Detect which cell encompasses the target text, then output its (X, Y) center coordinate. 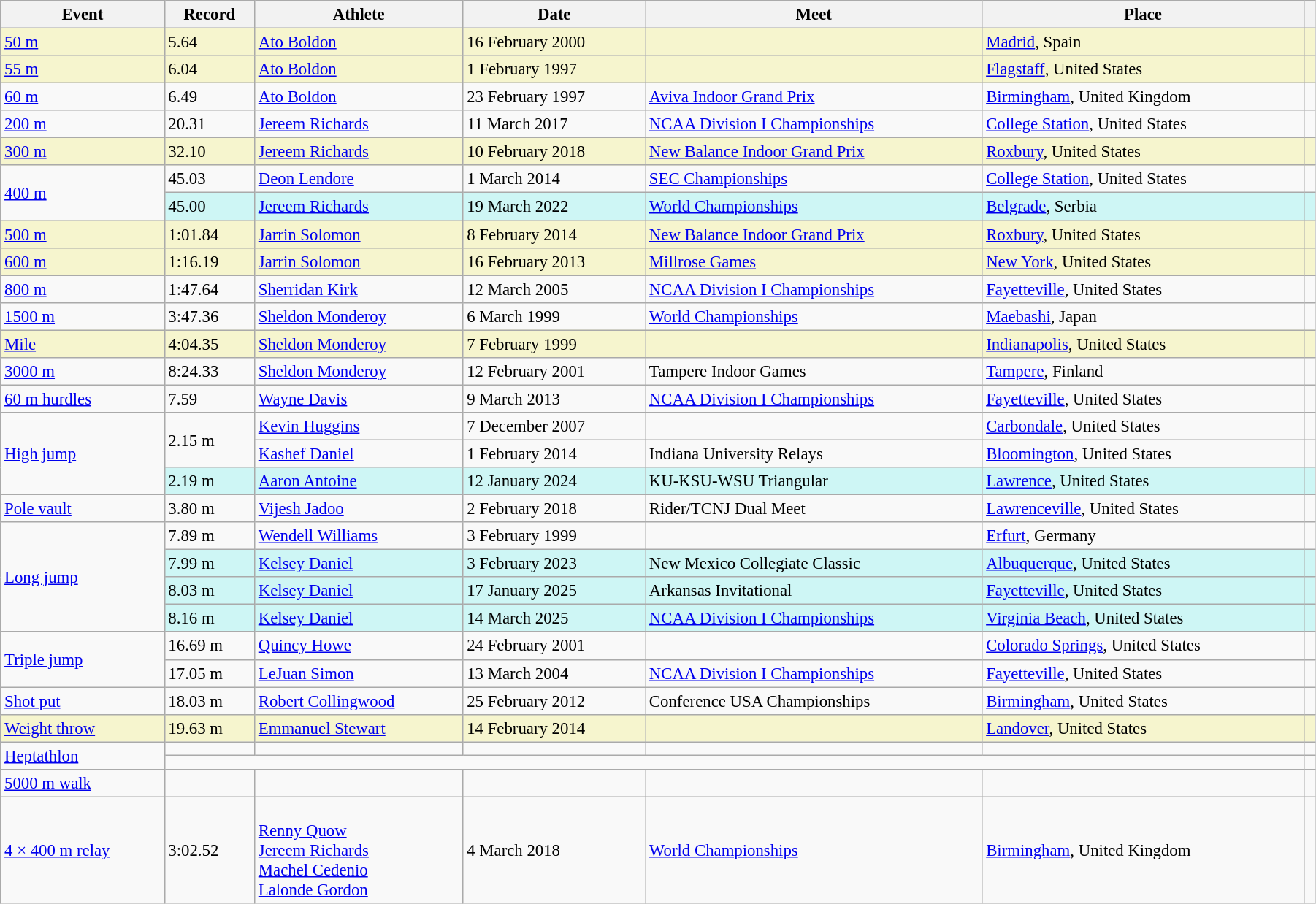
800 m (83, 289)
Mile (83, 344)
1 February 2014 (554, 453)
7.59 (209, 399)
Sherridan Kirk (358, 289)
60 m (83, 97)
Record (209, 15)
Tampere Indoor Games (814, 372)
12 January 2024 (554, 481)
55 m (83, 69)
Weight throw (83, 728)
2.15 m (209, 440)
Carbondale, United States (1143, 426)
1 February 1997 (554, 69)
5.64 (209, 42)
Heptathlon (83, 756)
New Mexico Collegiate Classic (814, 564)
Pole vault (83, 509)
Colorado Springs, United States (1143, 646)
Wendell Williams (358, 536)
3:47.36 (209, 316)
KU-KSU-WSU Triangular (814, 481)
Aviva Indoor Grand Prix (814, 97)
Conference USA Championships (814, 701)
Flagstaff, United States (1143, 69)
4 × 400 m relay (83, 850)
19 March 2022 (554, 207)
Meet (814, 15)
High jump (83, 454)
2.19 m (209, 481)
Robert Collingwood (358, 701)
Kashef Daniel (358, 453)
9 March 2013 (554, 399)
Maebashi, Japan (1143, 316)
Vijesh Jadoo (358, 509)
4:04.35 (209, 344)
16 February 2000 (554, 42)
3 February 1999 (554, 536)
8 February 2014 (554, 234)
Quincy Howe (358, 646)
11 March 2017 (554, 124)
17 January 2025 (554, 591)
50 m (83, 42)
Triple jump (83, 660)
16 February 2013 (554, 261)
24 February 2001 (554, 646)
Deon Lendore (358, 179)
1 March 2014 (554, 179)
10 February 2018 (554, 152)
3 February 2023 (554, 564)
1500 m (83, 316)
20.31 (209, 124)
4 March 2018 (554, 850)
6 March 1999 (554, 316)
LeJuan Simon (358, 673)
Belgrade, Serbia (1143, 207)
400 m (83, 193)
Long jump (83, 577)
13 March 2004 (554, 673)
Erfurt, Germany (1143, 536)
25 February 2012 (554, 701)
600 m (83, 261)
32.10 (209, 152)
Indianapolis, United States (1143, 344)
8.16 m (209, 618)
2 February 2018 (554, 509)
14 February 2014 (554, 728)
6.49 (209, 97)
14 March 2025 (554, 618)
5000 m walk (83, 784)
Landover, United States (1143, 728)
Bloomington, United States (1143, 453)
7 February 1999 (554, 344)
Lawrenceville, United States (1143, 509)
Athlete (358, 15)
7.99 m (209, 564)
16.69 m (209, 646)
Albuquerque, United States (1143, 564)
Event (83, 15)
Kevin Huggins (358, 426)
200 m (83, 124)
12 March 2005 (554, 289)
7.89 m (209, 536)
45.03 (209, 179)
Emmanuel Stewart (358, 728)
17.05 m (209, 673)
18.03 m (209, 701)
Date (554, 15)
12 February 2001 (554, 372)
Birmingham, United States (1143, 701)
Aaron Antoine (358, 481)
SEC Championships (814, 179)
Place (1143, 15)
1:01.84 (209, 234)
45.00 (209, 207)
Madrid, Spain (1143, 42)
Arkansas Invitational (814, 591)
Millrose Games (814, 261)
8:24.33 (209, 372)
60 m hurdles (83, 399)
Indiana University Relays (814, 453)
Lawrence, United States (1143, 481)
Virginia Beach, United States (1143, 618)
3:02.52 (209, 850)
3000 m (83, 372)
6.04 (209, 69)
19.63 m (209, 728)
8.03 m (209, 591)
300 m (83, 152)
23 February 1997 (554, 97)
Shot put (83, 701)
3.80 m (209, 509)
Rider/TCNJ Dual Meet (814, 509)
1:47.64 (209, 289)
500 m (83, 234)
Wayne Davis (358, 399)
Tampere, Finland (1143, 372)
Renny QuowJereem RichardsMachel CedenioLalonde Gordon (358, 850)
7 December 2007 (554, 426)
1:16.19 (209, 261)
New York, United States (1143, 261)
